Extract the (X, Y) coordinate from the center of the cell holding the provided text.  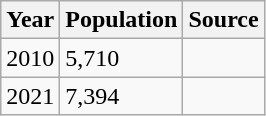
7,394 (122, 96)
2010 (30, 58)
5,710 (122, 58)
Year (30, 20)
Source (224, 20)
2021 (30, 96)
Population (122, 20)
